Detect which cell encompasses the target text, then output its (x, y) center coordinate. 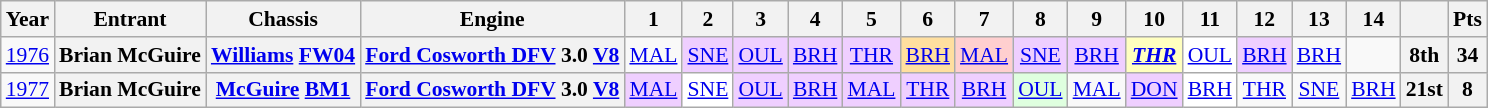
2 (708, 19)
Williams FW04 (283, 55)
11 (1210, 19)
5 (871, 19)
1 (653, 19)
4 (816, 19)
34 (1468, 55)
7 (984, 19)
McGuire BM1 (283, 90)
Year (28, 19)
12 (1264, 19)
Pts (1468, 19)
6 (928, 19)
13 (1320, 19)
3 (760, 19)
10 (1154, 19)
8th (1424, 55)
Engine (492, 19)
DON (1154, 90)
21st (1424, 90)
9 (1097, 19)
1977 (28, 90)
14 (1374, 19)
Chassis (283, 19)
Entrant (130, 19)
1976 (28, 55)
